For the text-containing cell, return its midpoint in [X, Y] coordinate format. 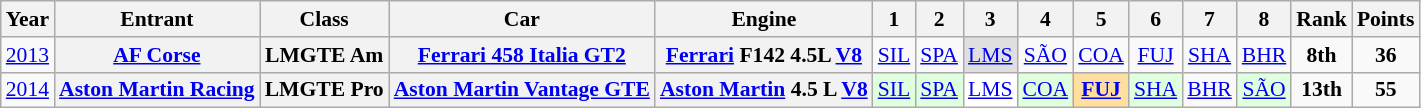
AF Corse [157, 55]
Ferrari F142 4.5L V8 [764, 55]
2013 [28, 55]
8th [1322, 55]
6 [1156, 19]
Aston Martin Vantage GTE [522, 90]
Year [28, 19]
2 [939, 19]
Aston Martin 4.5 L V8 [764, 90]
55 [1386, 90]
Car [522, 19]
Points [1386, 19]
Entrant [157, 19]
Class [324, 19]
5 [1101, 19]
4 [1046, 19]
7 [1210, 19]
36 [1386, 55]
LMGTE Am [324, 55]
13th [1322, 90]
LMGTE Pro [324, 90]
2014 [28, 90]
Rank [1322, 19]
Ferrari 458 Italia GT2 [522, 55]
3 [990, 19]
8 [1264, 19]
Engine [764, 19]
Aston Martin Racing [157, 90]
1 [894, 19]
